Locate the cell with the specified text and output its (x, y) center coordinate. 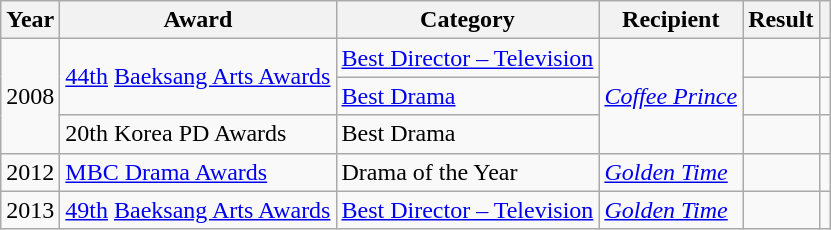
20th Korea PD Awards (198, 134)
2013 (30, 210)
Drama of the Year (468, 172)
Year (30, 20)
49th Baeksang Arts Awards (198, 210)
Category (468, 20)
Result (781, 20)
Award (198, 20)
MBC Drama Awards (198, 172)
2008 (30, 96)
Coffee Prince (671, 96)
Recipient (671, 20)
44th Baeksang Arts Awards (198, 77)
2012 (30, 172)
